Determine the [x, y] coordinate at the center of the cell enclosing the given text.  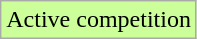
Active competition [99, 20]
